For the text-containing cell, return its midpoint in (X, Y) coordinate format. 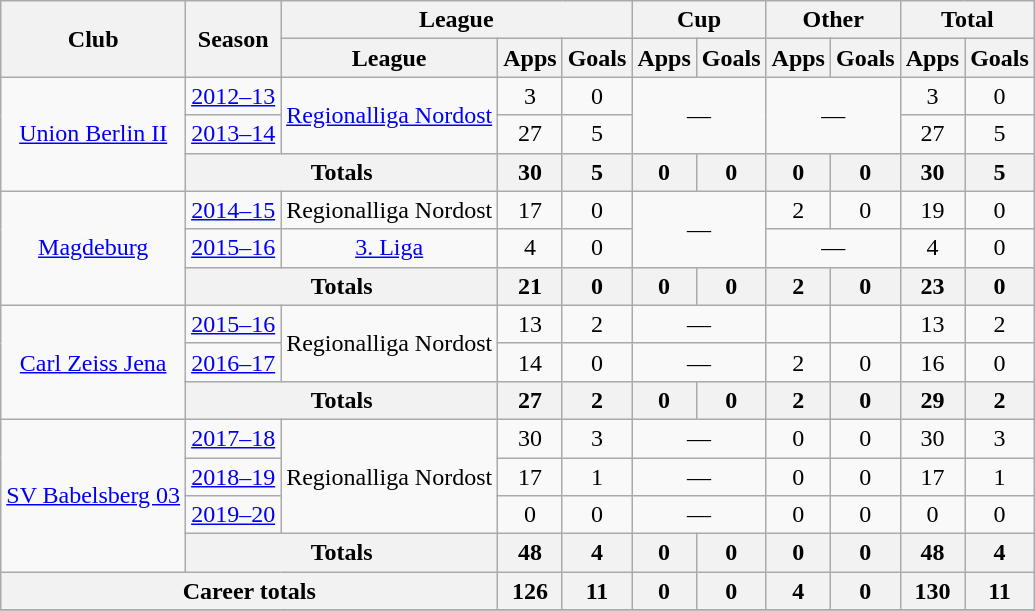
2014–15 (234, 210)
2016–17 (234, 362)
Carl Zeiss Jena (94, 362)
126 (530, 591)
2019–20 (234, 515)
23 (932, 286)
14 (530, 362)
SV Babelsberg 03 (94, 495)
2013–14 (234, 134)
Magdeburg (94, 248)
29 (932, 400)
Cup (699, 20)
19 (932, 210)
Union Berlin II (94, 134)
130 (932, 591)
3. Liga (390, 248)
21 (530, 286)
Total (967, 20)
Other (833, 20)
2012–13 (234, 96)
Career totals (250, 591)
2017–18 (234, 438)
16 (932, 362)
2018–19 (234, 477)
Club (94, 39)
Season (234, 39)
